Locate the cell with the specified text and output its (X, Y) center coordinate. 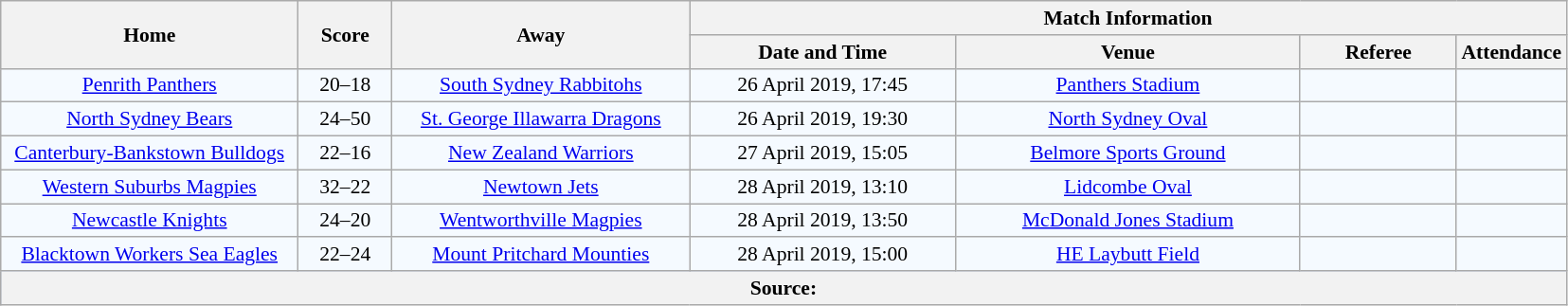
24–20 (345, 221)
Newcastle Knights (150, 221)
27 April 2019, 15:05 (822, 153)
26 April 2019, 17:45 (822, 85)
Wentworthville Magpies (541, 221)
20–18 (345, 85)
Western Suburbs Magpies (150, 187)
Referee (1378, 52)
Blacktown Workers Sea Eagles (150, 255)
Lidcombe Oval (1128, 187)
Match Information (1127, 18)
22–24 (345, 255)
28 April 2019, 15:00 (822, 255)
28 April 2019, 13:50 (822, 221)
Canterbury-Bankstown Bulldogs (150, 153)
Date and Time (822, 52)
Belmore Sports Ground (1128, 153)
McDonald Jones Stadium (1128, 221)
Mount Pritchard Mounties (541, 255)
26 April 2019, 19:30 (822, 119)
Home (150, 34)
Penrith Panthers (150, 85)
Newtown Jets (541, 187)
24–50 (345, 119)
Panthers Stadium (1128, 85)
HE Laybutt Field (1128, 255)
Score (345, 34)
Attendance (1511, 52)
North Sydney Oval (1128, 119)
St. George Illawarra Dragons (541, 119)
North Sydney Bears (150, 119)
32–22 (345, 187)
Venue (1128, 52)
28 April 2019, 13:10 (822, 187)
Away (541, 34)
South Sydney Rabbitohs (541, 85)
New Zealand Warriors (541, 153)
Source: (784, 288)
22–16 (345, 153)
